Extract the (X, Y) coordinate from the center of the cell holding the provided text.  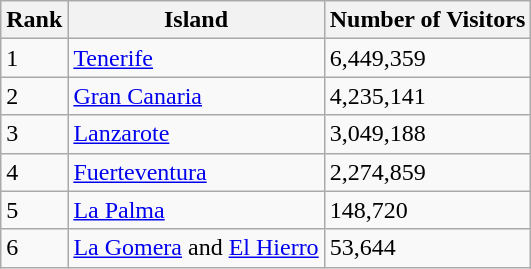
6,449,359 (428, 58)
3 (34, 134)
Number of Visitors (428, 20)
1 (34, 58)
4,235,141 (428, 96)
Lanzarote (196, 134)
Gran Canaria (196, 96)
3,049,188 (428, 134)
2 (34, 96)
53,644 (428, 248)
6 (34, 248)
Tenerife (196, 58)
Fuerteventura (196, 172)
La Palma (196, 210)
Rank (34, 20)
La Gomera and El Hierro (196, 248)
4 (34, 172)
148,720 (428, 210)
5 (34, 210)
2,274,859 (428, 172)
Island (196, 20)
